For the text-containing cell, return its midpoint in (x, y) coordinate format. 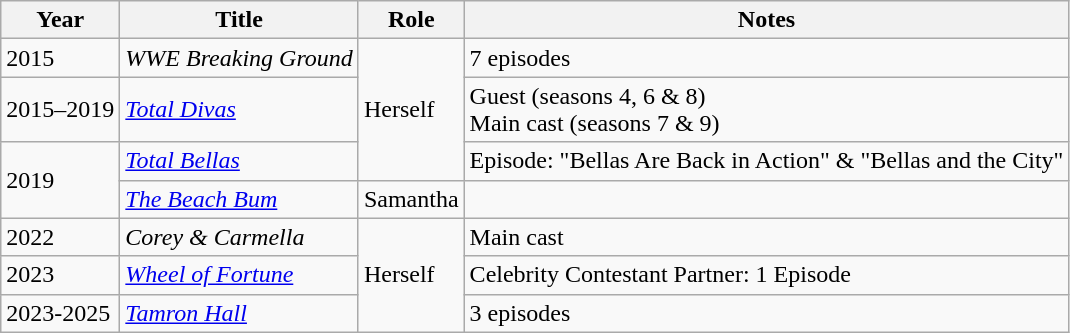
WWE Breaking Ground (240, 58)
Notes (766, 20)
3 episodes (766, 313)
Tamron Hall (240, 313)
Title (240, 20)
Corey & Carmella (240, 237)
2023-2025 (60, 313)
Year (60, 20)
2019 (60, 180)
Wheel of Fortune (240, 275)
7 episodes (766, 58)
The Beach Bum (240, 199)
Total Divas (240, 110)
2015–2019 (60, 110)
Main cast (766, 237)
2022 (60, 237)
2023 (60, 275)
Guest (seasons 4, 6 & 8)Main cast (seasons 7 & 9) (766, 110)
Role (411, 20)
2015 (60, 58)
Episode: "Bellas Are Back in Action" & "Bellas and the City" (766, 161)
Celebrity Contestant Partner: 1 Episode (766, 275)
Total Bellas (240, 161)
Samantha (411, 199)
